From the cell containing the given text, extract its center point as [x, y] coordinate. 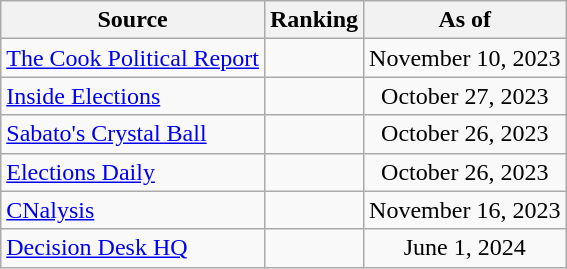
Source [133, 20]
Sabato's Crystal Ball [133, 134]
November 16, 2023 [465, 210]
Inside Elections [133, 96]
June 1, 2024 [465, 248]
Decision Desk HQ [133, 248]
As of [465, 20]
The Cook Political Report [133, 58]
CNalysis [133, 210]
Ranking [314, 20]
October 27, 2023 [465, 96]
November 10, 2023 [465, 58]
Elections Daily [133, 172]
